Detect which cell encompasses the target text, then output its [X, Y] center coordinate. 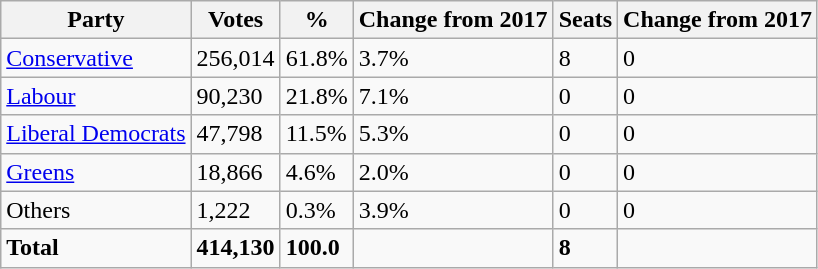
11.5% [316, 134]
Labour [96, 96]
4.6% [316, 172]
100.0 [316, 248]
Seats [585, 20]
3.7% [453, 58]
414,130 [236, 248]
3.9% [453, 210]
Total [96, 248]
0.3% [316, 210]
90,230 [236, 96]
Greens [96, 172]
47,798 [236, 134]
1,222 [236, 210]
Others [96, 210]
61.8% [316, 58]
% [316, 20]
256,014 [236, 58]
Votes [236, 20]
18,866 [236, 172]
5.3% [453, 134]
21.8% [316, 96]
Liberal Democrats [96, 134]
7.1% [453, 96]
Conservative [96, 58]
Party [96, 20]
2.0% [453, 172]
